Find where the given text appears and provide that cell's center as [X, Y] coordinate. 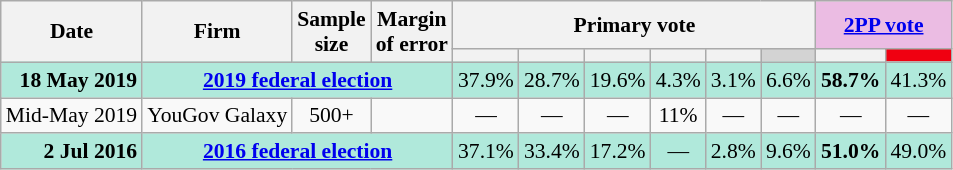
37.9% [486, 80]
6.6% [788, 80]
17.2% [618, 152]
Mid-May 2019 [72, 116]
2.8% [734, 152]
2 Jul 2016 [72, 152]
2019 federal election [298, 80]
YouGov Galaxy [217, 116]
28.7% [552, 80]
Date [72, 32]
58.7% [850, 80]
51.0% [850, 152]
2PP vote [884, 25]
3.1% [734, 80]
Firm [217, 32]
19.6% [618, 80]
Marginof error [412, 32]
500+ [331, 116]
18 May 2019 [72, 80]
11% [678, 116]
9.6% [788, 152]
37.1% [486, 152]
33.4% [552, 152]
49.0% [918, 152]
41.3% [918, 80]
2016 federal election [298, 152]
Primary vote [634, 25]
4.3% [678, 80]
Samplesize [331, 32]
